Capture the cell that displays the provided text and extract its [X, Y] central coordinate. 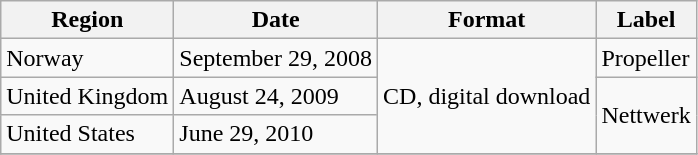
Date [276, 20]
Label [646, 20]
Format [487, 20]
August 24, 2009 [276, 96]
Region [88, 20]
Nettwerk [646, 115]
September 29, 2008 [276, 58]
CD, digital download [487, 96]
Norway [88, 58]
June 29, 2010 [276, 134]
United States [88, 134]
United Kingdom [88, 96]
Propeller [646, 58]
